Determine the (x, y) coordinate at the center of the cell enclosing the given text.  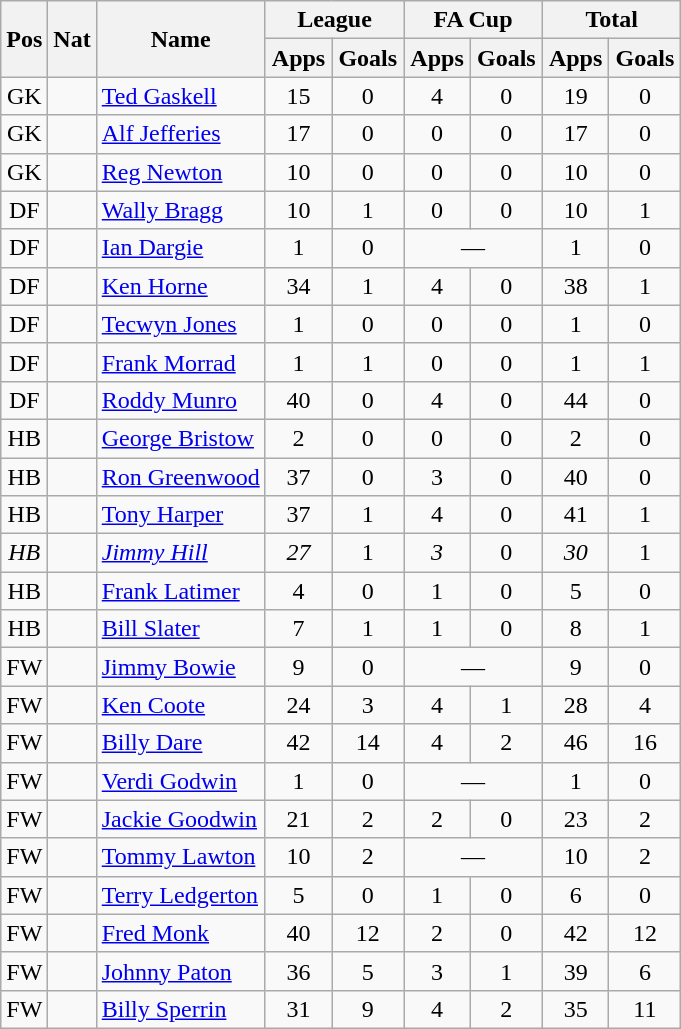
Name (180, 39)
28 (576, 705)
Terry Ledgerton (180, 895)
Pos (24, 39)
Tony Harper (180, 515)
Jackie Goodwin (180, 819)
41 (576, 515)
Wally Bragg (180, 210)
Roddy Munro (180, 400)
Frank Morrad (180, 362)
39 (576, 971)
Jimmy Hill (180, 553)
Ted Gaskell (180, 96)
8 (576, 629)
Verdi Godwin (180, 781)
George Bristow (180, 438)
Alf Jefferies (180, 134)
Bill Slater (180, 629)
Billy Dare (180, 743)
League (334, 20)
24 (298, 705)
46 (576, 743)
36 (298, 971)
35 (576, 1009)
44 (576, 400)
23 (576, 819)
Ken Coote (180, 705)
30 (576, 553)
Billy Sperrin (180, 1009)
19 (576, 96)
21 (298, 819)
14 (368, 743)
Reg Newton (180, 172)
Tommy Lawton (180, 857)
Fred Monk (180, 933)
FA Cup (474, 20)
7 (298, 629)
Frank Latimer (180, 591)
16 (645, 743)
38 (576, 286)
15 (298, 96)
Ian Dargie (180, 248)
34 (298, 286)
Ken Horne (180, 286)
Total (612, 20)
Jimmy Bowie (180, 667)
Johnny Paton (180, 971)
Tecwyn Jones (180, 324)
Ron Greenwood (180, 477)
27 (298, 553)
31 (298, 1009)
11 (645, 1009)
Nat (72, 39)
